From the cell containing the given text, extract its center point as (x, y) coordinate. 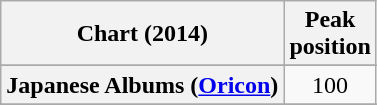
Japanese Albums (Oricon) (142, 85)
Peakposition (330, 34)
100 (330, 85)
Chart (2014) (142, 34)
